For the text-containing cell, return its midpoint in [x, y] coordinate format. 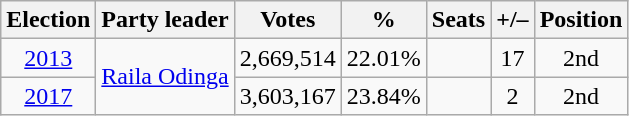
+/– [512, 20]
% [384, 20]
Seats [458, 20]
Party leader [165, 20]
Election [48, 20]
Raila Odinga [165, 77]
Position [581, 20]
22.01% [384, 58]
17 [512, 58]
Votes [288, 20]
2 [512, 96]
2,669,514 [288, 58]
3,603,167 [288, 96]
23.84% [384, 96]
2017 [48, 96]
2013 [48, 58]
